Search for the cell housing the specified text and yield its [x, y] center coordinate. 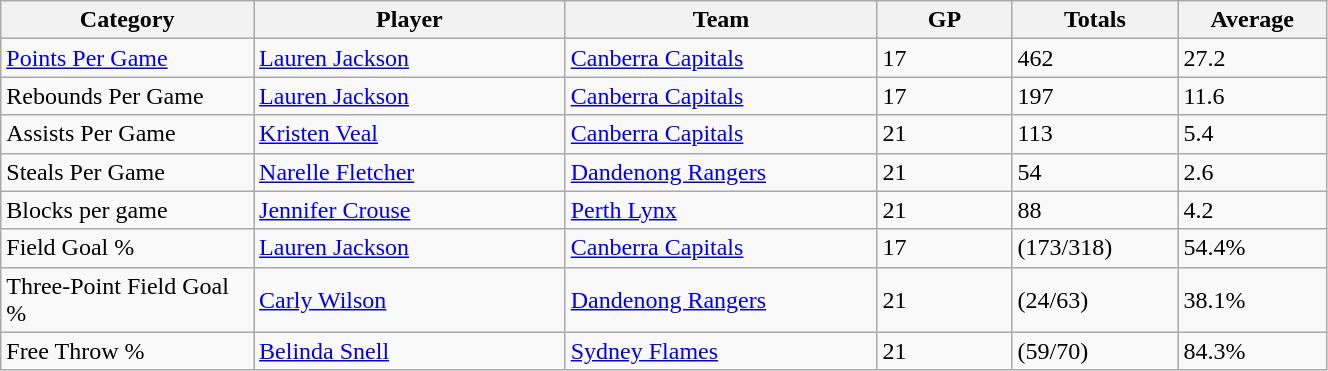
5.4 [1252, 134]
Belinda Snell [410, 351]
Field Goal % [128, 248]
2.6 [1252, 172]
(59/70) [1095, 351]
Three-Point Field Goal % [128, 300]
113 [1095, 134]
Blocks per game [128, 210]
Average [1252, 20]
54.4% [1252, 248]
Free Throw % [128, 351]
Player [410, 20]
Assists Per Game [128, 134]
Points Per Game [128, 58]
Jennifer Crouse [410, 210]
462 [1095, 58]
Totals [1095, 20]
Sydney Flames [721, 351]
Team [721, 20]
GP [944, 20]
27.2 [1252, 58]
4.2 [1252, 210]
Perth Lynx [721, 210]
(173/318) [1095, 248]
88 [1095, 210]
Kristen Veal [410, 134]
Narelle Fletcher [410, 172]
11.6 [1252, 96]
Steals Per Game [128, 172]
Carly Wilson [410, 300]
197 [1095, 96]
Category [128, 20]
84.3% [1252, 351]
38.1% [1252, 300]
54 [1095, 172]
Rebounds Per Game [128, 96]
(24/63) [1095, 300]
